Identify which cell holds the provided text, then report its [X, Y] central coordinate. 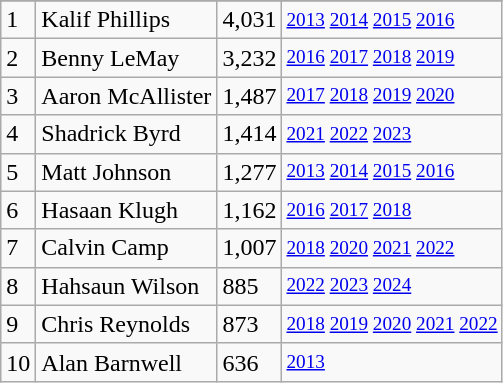
5 [18, 172]
6 [18, 210]
2017 2018 2019 2020 [392, 96]
1,162 [250, 210]
1,277 [250, 172]
10 [18, 362]
Kalif Phillips [126, 20]
Shadrick Byrd [126, 134]
873 [250, 324]
636 [250, 362]
2018 2019 2020 2021 2022 [392, 324]
2013 [392, 362]
4 [18, 134]
Hahsaun Wilson [126, 286]
8 [18, 286]
1,007 [250, 248]
Hasaan Klugh [126, 210]
Benny LeMay [126, 58]
7 [18, 248]
1,487 [250, 96]
4,031 [250, 20]
Chris Reynolds [126, 324]
2 [18, 58]
1,414 [250, 134]
885 [250, 286]
Aaron McAllister [126, 96]
2021 2022 2023 [392, 134]
2022 2023 2024 [392, 286]
3,232 [250, 58]
1 [18, 20]
2018 2020 2021 2022 [392, 248]
Alan Barnwell [126, 362]
2016 2017 2018 2019 [392, 58]
Calvin Camp [126, 248]
Matt Johnson [126, 172]
2016 2017 2018 [392, 210]
9 [18, 324]
3 [18, 96]
